Provide the (X, Y) coordinate of the cell's center where the given text is located.  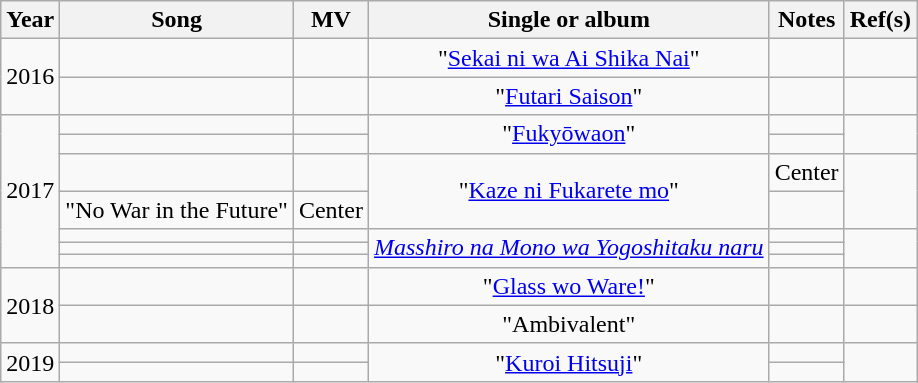
"No War in the Future" (177, 210)
"Kuroi Hitsuji" (568, 362)
2018 (30, 305)
"Glass wo Ware!" (568, 286)
2017 (30, 191)
"Ambivalent" (568, 324)
Year (30, 20)
Notes (806, 20)
2019 (30, 362)
MV (330, 20)
"Kaze ni Fukarete mo" (568, 191)
Song (177, 20)
Masshiro na Mono wa Yogoshitaku naru (568, 248)
2016 (30, 77)
"Fukyōwaon" (568, 134)
Single or album (568, 20)
"Sekai ni wa Ai Shika Nai" (568, 58)
"Futari Saison" (568, 96)
Ref(s) (880, 20)
